Output the [X, Y] coordinate of the center of the cell containing the given text.  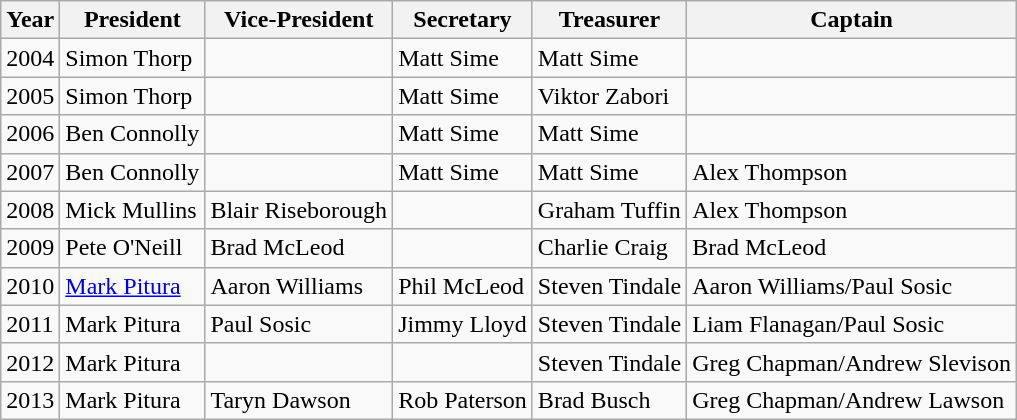
2011 [30, 324]
Paul Sosic [299, 324]
2012 [30, 362]
Taryn Dawson [299, 400]
2006 [30, 134]
Brad Busch [609, 400]
Treasurer [609, 20]
Jimmy Lloyd [463, 324]
Liam Flanagan/Paul Sosic [852, 324]
2010 [30, 286]
Year [30, 20]
2005 [30, 96]
2008 [30, 210]
Greg Chapman/Andrew Slevison [852, 362]
Viktor Zabori [609, 96]
President [132, 20]
Secretary [463, 20]
Pete O'Neill [132, 248]
2004 [30, 58]
Rob Paterson [463, 400]
Aaron Williams/Paul Sosic [852, 286]
Phil McLeod [463, 286]
Greg Chapman/Andrew Lawson [852, 400]
Captain [852, 20]
2013 [30, 400]
2009 [30, 248]
Aaron Williams [299, 286]
2007 [30, 172]
Graham Tuffin [609, 210]
Blair Riseborough [299, 210]
Charlie Craig [609, 248]
Vice-President [299, 20]
Mick Mullins [132, 210]
